Find where the given text appears and provide that cell's center as [x, y] coordinate. 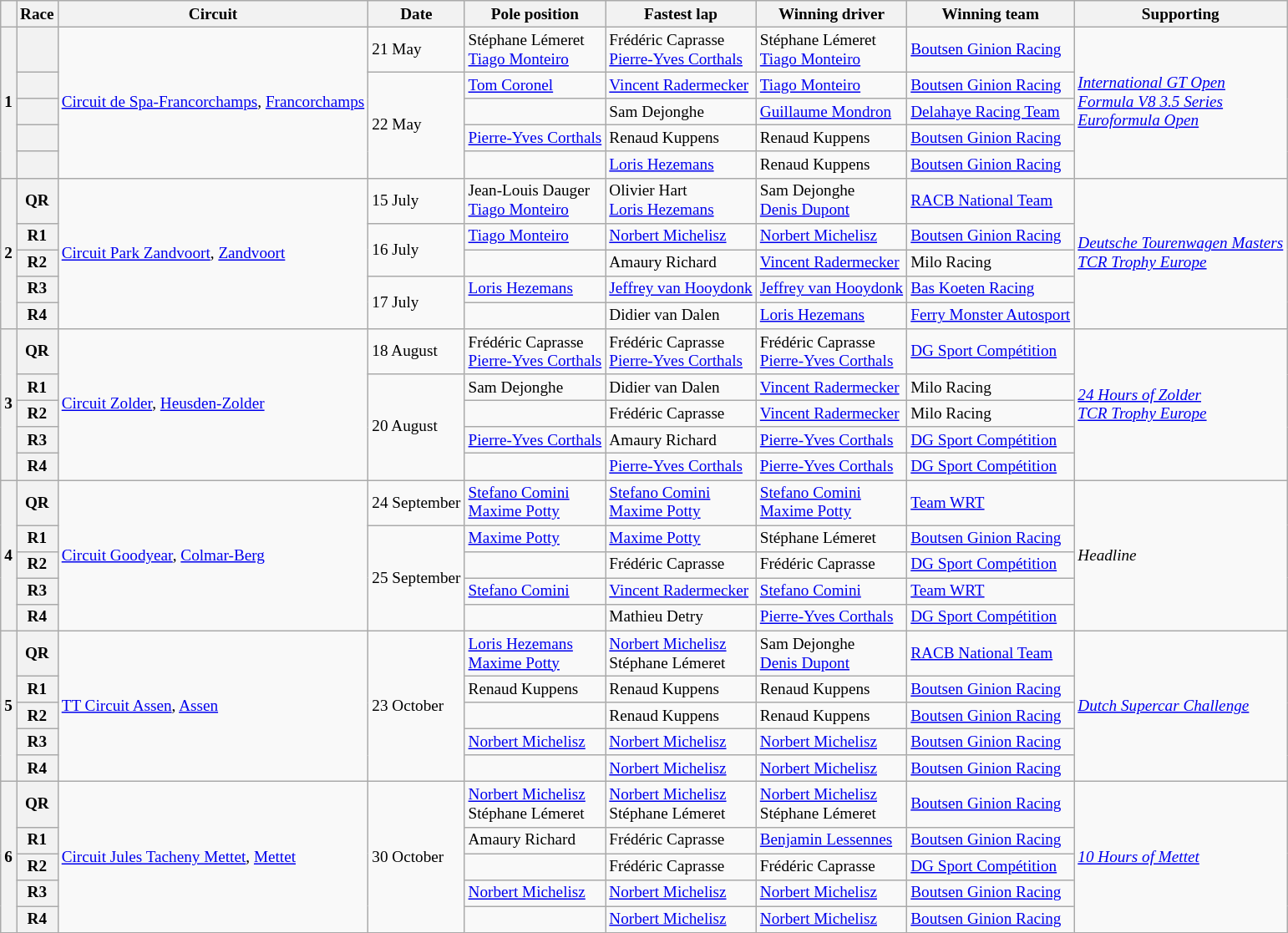
Dutch Supercar Challenge [1181, 707]
Fastest lap [681, 14]
Bas Koeten Racing [991, 289]
25 September [416, 578]
3 [8, 404]
Circuit Jules Tacheny Mettet, Mettet [213, 857]
Delahaye Racing Team [991, 112]
Benjamin Lessennes [831, 840]
Supporting [1181, 14]
20 August [416, 428]
Circuit [213, 14]
Winning driver [831, 14]
Stéphane Lémeret [831, 538]
Jean-Louis Dauger Tiago Monteiro [535, 200]
5 [8, 707]
10 Hours of Mettet [1181, 857]
Circuit Goodyear, Colmar-Berg [213, 555]
International GT OpenFormula V8 3.5 SeriesEuroformula Open [1181, 102]
Date [416, 14]
2 [8, 254]
4 [8, 555]
17 July [416, 302]
Circuit de Spa-Francorchamps, Francorchamps [213, 102]
22 May [416, 125]
Loris Hezemans Maxime Potty [535, 653]
24 Hours of ZolderTCR Trophy Europe [1181, 404]
21 May [416, 49]
Race [38, 14]
15 July [416, 200]
Pole position [535, 14]
1 [8, 102]
30 October [416, 857]
Guillaume Mondron [831, 112]
TT Circuit Assen, Assen [213, 707]
23 October [416, 707]
Tom Coronel [535, 85]
24 September [416, 502]
Deutsche Tourenwagen MastersTCR Trophy Europe [1181, 254]
Headline [1181, 555]
Winning team [991, 14]
Circuit Zolder, Heusden-Zolder [213, 404]
6 [8, 857]
18 August [416, 352]
Circuit Park Zandvoort, Zandvoort [213, 254]
Ferry Monster Autosport [991, 316]
Mathieu Detry [681, 617]
16 July [416, 249]
Olivier Hart Loris Hezemans [681, 200]
